Locate the cell with the specified text and output its (x, y) center coordinate. 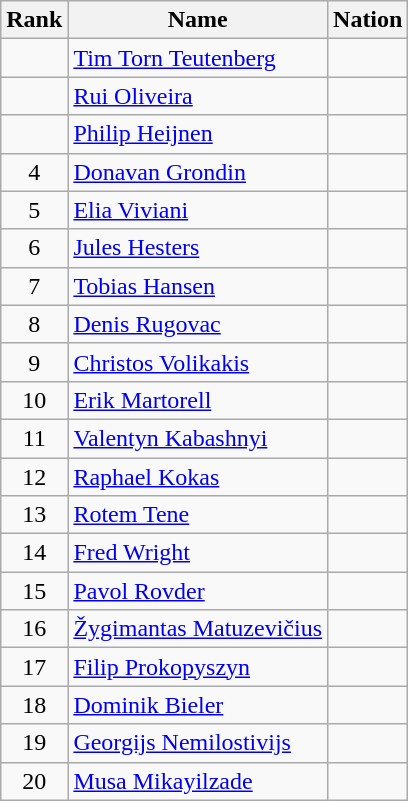
Rui Oliveira (198, 96)
Žygimantas Matuzevičius (198, 629)
Denis Rugovac (198, 324)
18 (34, 705)
6 (34, 248)
Elia Viviani (198, 210)
15 (34, 591)
10 (34, 400)
Raphael Kokas (198, 477)
Musa Mikayilzade (198, 781)
9 (34, 362)
Pavol Rovder (198, 591)
4 (34, 172)
17 (34, 667)
Nation (368, 20)
Filip Prokopyszyn (198, 667)
12 (34, 477)
Georgijs Nemilostivijs (198, 743)
Erik Martorell (198, 400)
19 (34, 743)
8 (34, 324)
16 (34, 629)
Philip Heijnen (198, 134)
Dominik Bieler (198, 705)
13 (34, 515)
Jules Hesters (198, 248)
Tobias Hansen (198, 286)
7 (34, 286)
Tim Torn Teutenberg (198, 58)
Christos Volikakis (198, 362)
Donavan Grondin (198, 172)
Name (198, 20)
20 (34, 781)
Valentyn Kabashnyi (198, 438)
Rank (34, 20)
14 (34, 553)
11 (34, 438)
5 (34, 210)
Fred Wright (198, 553)
Rotem Tene (198, 515)
